Extract the (x, y) coordinate from the center of the cell holding the provided text.  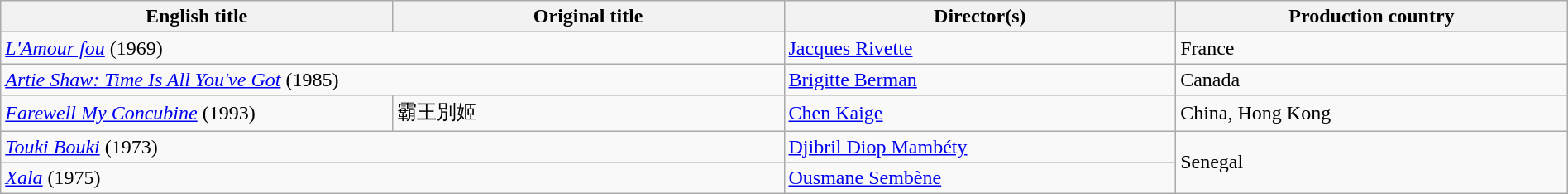
English title (197, 17)
Farewell My Concubine (1993) (197, 113)
Original title (588, 17)
Director(s) (980, 17)
Djibril Diop Mambéty (980, 147)
霸王別姬 (588, 113)
L'Amour fou (1969) (392, 48)
Jacques Rivette (980, 48)
Ousmane Sembène (980, 178)
Senegal (1372, 162)
Xala (1975) (392, 178)
France (1372, 48)
Canada (1372, 80)
Chen Kaige (980, 113)
Artie Shaw: Time Is All You've Got (1985) (392, 80)
Production country (1372, 17)
China, Hong Kong (1372, 113)
Touki Bouki (1973) (392, 147)
Brigitte Berman (980, 80)
